Capture the cell that displays the provided text and extract its [x, y] central coordinate. 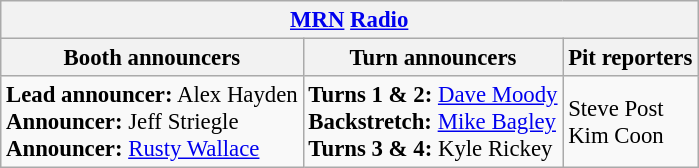
Booth announcers [152, 58]
Steve PostKim Coon [630, 122]
Turn announcers [433, 58]
Turns 1 & 2: Dave MoodyBackstretch: Mike BagleyTurns 3 & 4: Kyle Rickey [433, 122]
Pit reporters [630, 58]
Lead announcer: Alex HaydenAnnouncer: Jeff StriegleAnnouncer: Rusty Wallace [152, 122]
MRN Radio [350, 20]
